Extract the [X, Y] coordinate from the center of the cell holding the provided text.  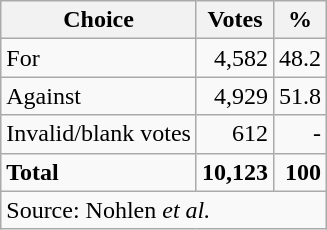
Source: Nohlen et al. [164, 210]
% [300, 20]
48.2 [300, 58]
Against [99, 96]
4,929 [234, 96]
Choice [99, 20]
51.8 [300, 96]
100 [300, 172]
10,123 [234, 172]
Votes [234, 20]
612 [234, 134]
For [99, 58]
4,582 [234, 58]
- [300, 134]
Total [99, 172]
Invalid/blank votes [99, 134]
